Search for the cell housing the specified text and yield its (x, y) center coordinate. 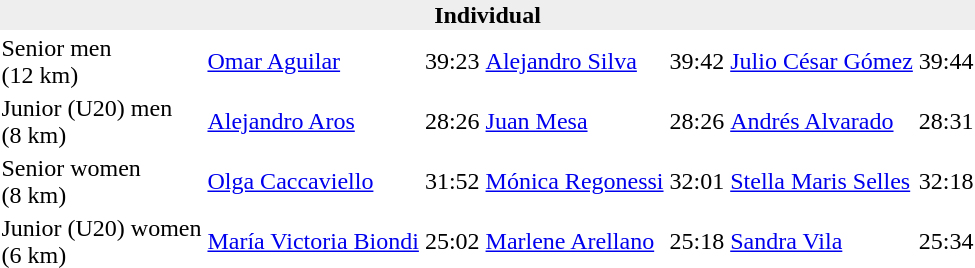
39:42 (697, 62)
Mónica Regonessi (574, 182)
Alejandro Silva (574, 62)
Junior (U20) men(8 km) (102, 122)
31:52 (452, 182)
Stella Maris Selles (822, 182)
Andrés Alvarado (822, 122)
39:23 (452, 62)
28:31 (946, 122)
Olga Caccaviello (313, 182)
Senior women(8 km) (102, 182)
32:01 (697, 182)
Alejandro Aros (313, 122)
39:44 (946, 62)
Individual (488, 15)
32:18 (946, 182)
Julio César Gómez (822, 62)
Omar Aguilar (313, 62)
Senior men(12 km) (102, 62)
Juan Mesa (574, 122)
